From the cell containing the given text, extract its center point as [x, y] coordinate. 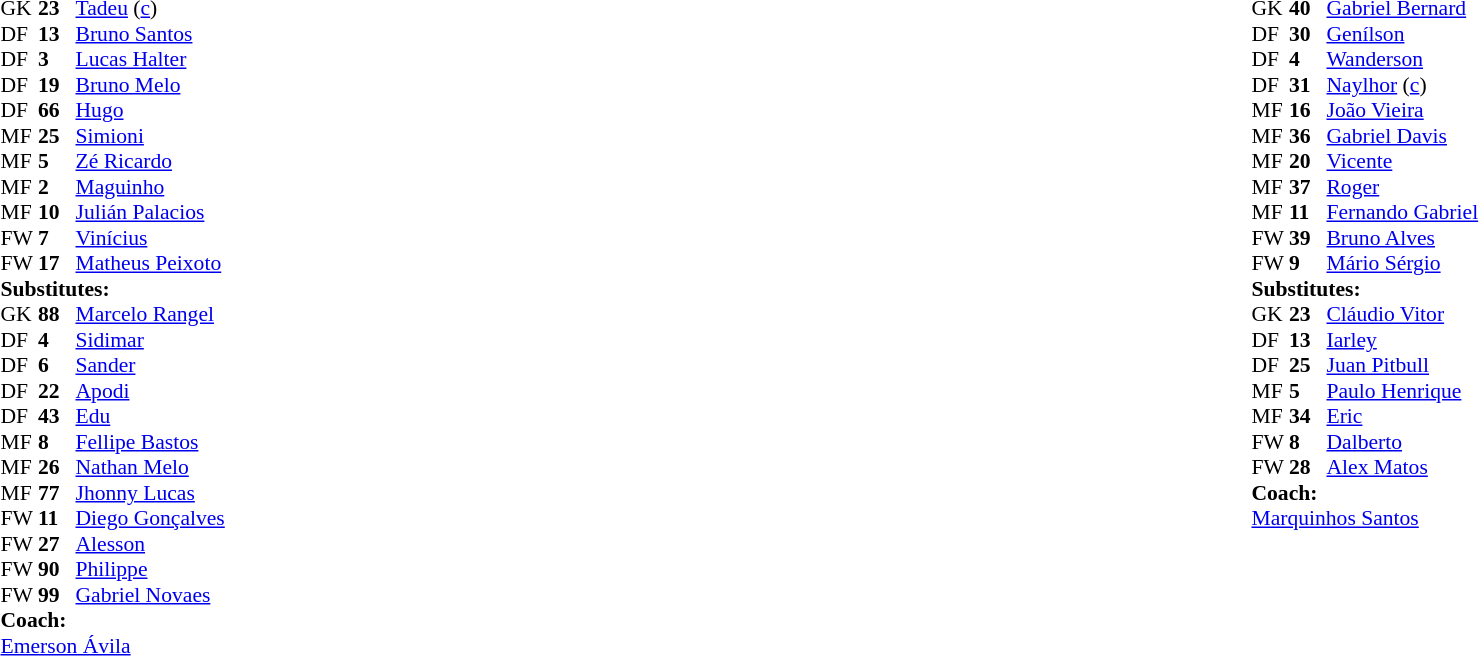
31 [1308, 85]
36 [1308, 136]
Juan Pitbull [1402, 365]
Lucas Halter [150, 59]
16 [1308, 111]
Paulo Henrique [1402, 391]
Sidimar [150, 340]
Bruno Alves [1402, 238]
Iarley [1402, 340]
Philippe [150, 569]
Mário Sérgio [1402, 263]
3 [57, 59]
Eric [1402, 417]
Gabriel Davis [1402, 136]
Edu [150, 417]
Dalberto [1402, 442]
Roger [1402, 187]
26 [57, 467]
Cláudio Vitor [1402, 315]
Vicente [1402, 161]
Jhonny Lucas [150, 493]
Alesson [150, 544]
99 [57, 595]
34 [1308, 417]
Marquinhos Santos [1364, 519]
17 [57, 263]
66 [57, 111]
77 [57, 493]
Apodi [150, 391]
22 [57, 391]
2 [57, 187]
Fellipe Bastos [150, 442]
9 [1308, 263]
Diego Gonçalves [150, 519]
Bruno Santos [150, 34]
Matheus Peixoto [150, 263]
Wanderson [1402, 59]
Maguinho [150, 187]
João Vieira [1402, 111]
90 [57, 569]
Alex Matos [1402, 467]
Marcelo Rangel [150, 315]
Bruno Melo [150, 85]
30 [1308, 34]
Julián Palacios [150, 213]
Gabriel Novaes [150, 595]
19 [57, 85]
Nathan Melo [150, 467]
7 [57, 238]
Sander [150, 365]
Simioni [150, 136]
Hugo [150, 111]
43 [57, 417]
37 [1308, 187]
88 [57, 315]
Genílson [1402, 34]
28 [1308, 467]
27 [57, 544]
6 [57, 365]
20 [1308, 161]
Vinícius [150, 238]
Zé Ricardo [150, 161]
Naylhor (c) [1402, 85]
23 [1308, 315]
39 [1308, 238]
Fernando Gabriel [1402, 213]
10 [57, 213]
